Scan for the cell matching the given text and deliver its (x, y) coordinate at center. 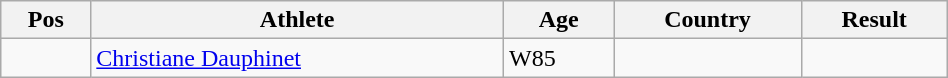
Athlete (298, 20)
Christiane Dauphinet (298, 58)
Pos (46, 20)
Country (708, 20)
W85 (559, 58)
Age (559, 20)
Result (874, 20)
